Output the [X, Y] coordinate of the center of the cell containing the given text.  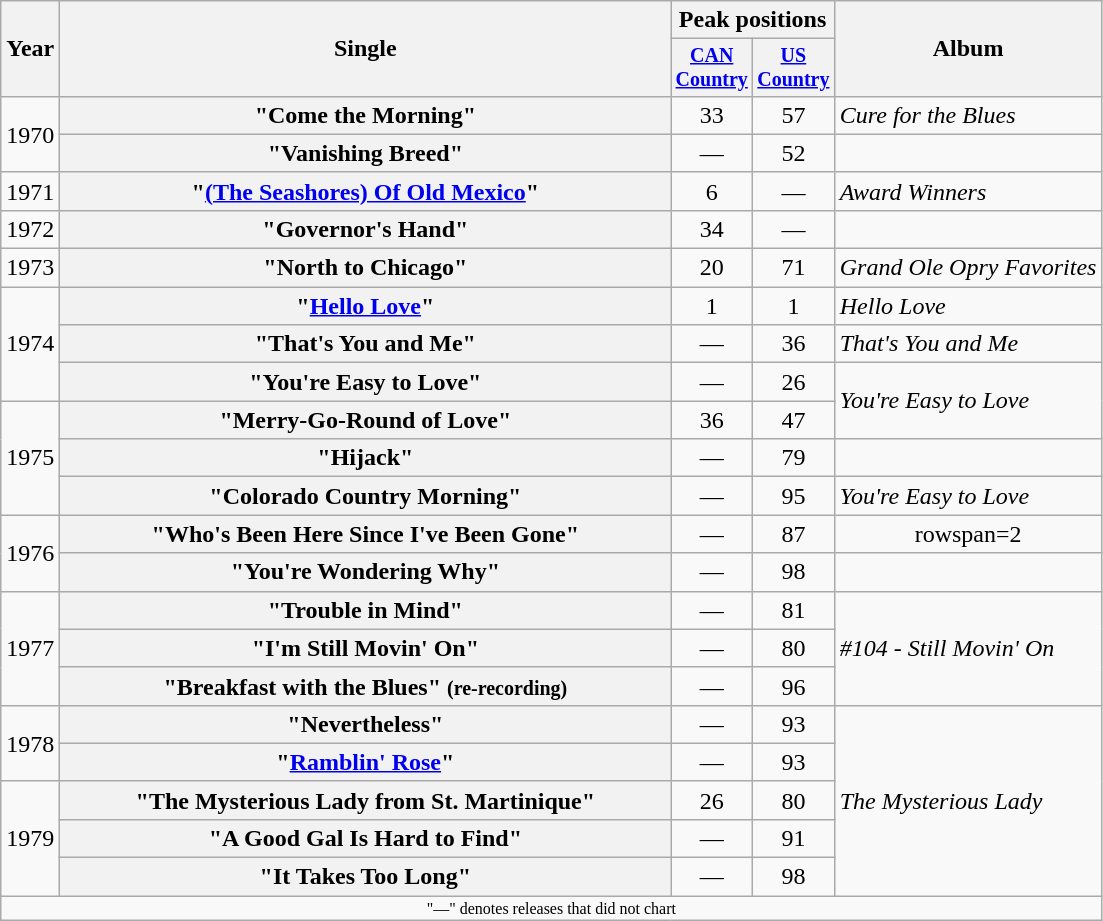
US Country [794, 68]
Album [968, 49]
20 [712, 268]
"A Good Gal Is Hard to Find" [366, 838]
1971 [30, 191]
#104 - Still Movin' On [968, 648]
81 [794, 610]
The Mysterious Lady [968, 800]
"Merry-Go-Round of Love" [366, 420]
1973 [30, 268]
96 [794, 686]
"Governor's Hand" [366, 229]
52 [794, 153]
That's You and Me [968, 344]
"Hello Love" [366, 306]
57 [794, 115]
1976 [30, 553]
"I'm Still Movin' On" [366, 648]
87 [794, 534]
1979 [30, 838]
Grand Ole Opry Favorites [968, 268]
"Come the Morning" [366, 115]
1972 [30, 229]
6 [712, 191]
"(The Seashores) Of Old Mexico" [366, 191]
"Trouble in Mind" [366, 610]
34 [712, 229]
1974 [30, 344]
Hello Love [968, 306]
"—" denotes releases that did not chart [552, 908]
Award Winners [968, 191]
"Breakfast with the Blues" (re-recording) [366, 686]
1978 [30, 743]
1977 [30, 648]
1970 [30, 134]
"You're Wondering Why" [366, 572]
"Who's Been Here Since I've Been Gone" [366, 534]
rowspan=2 [968, 534]
"Nevertheless" [366, 724]
47 [794, 420]
79 [794, 458]
Single [366, 49]
71 [794, 268]
33 [712, 115]
"The Mysterious Lady from St. Martinique" [366, 800]
"It Takes Too Long" [366, 877]
91 [794, 838]
"That's You and Me" [366, 344]
1975 [30, 458]
"You're Easy to Love" [366, 382]
"Vanishing Breed" [366, 153]
"Colorado Country Morning" [366, 496]
"Hijack" [366, 458]
95 [794, 496]
Peak positions [752, 20]
Year [30, 49]
Cure for the Blues [968, 115]
CAN Country [712, 68]
"North to Chicago" [366, 268]
"Ramblin' Rose" [366, 762]
